Extract the (x, y) coordinate from the center of the cell holding the provided text.  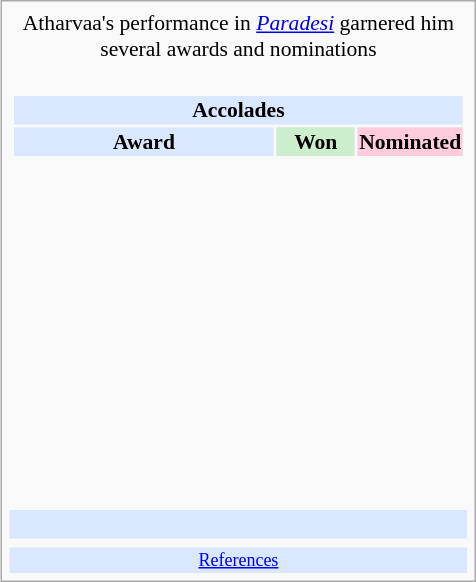
Accolades Award Won Nominated (239, 286)
Award (144, 141)
Nominated (410, 141)
Accolades (238, 110)
Won (316, 141)
Atharvaa's performance in Paradesi garnered him several awards and nominations (239, 36)
References (239, 560)
